Pinpoint the cell where the given text exists, returning its (X, Y) midpoint coordinate. 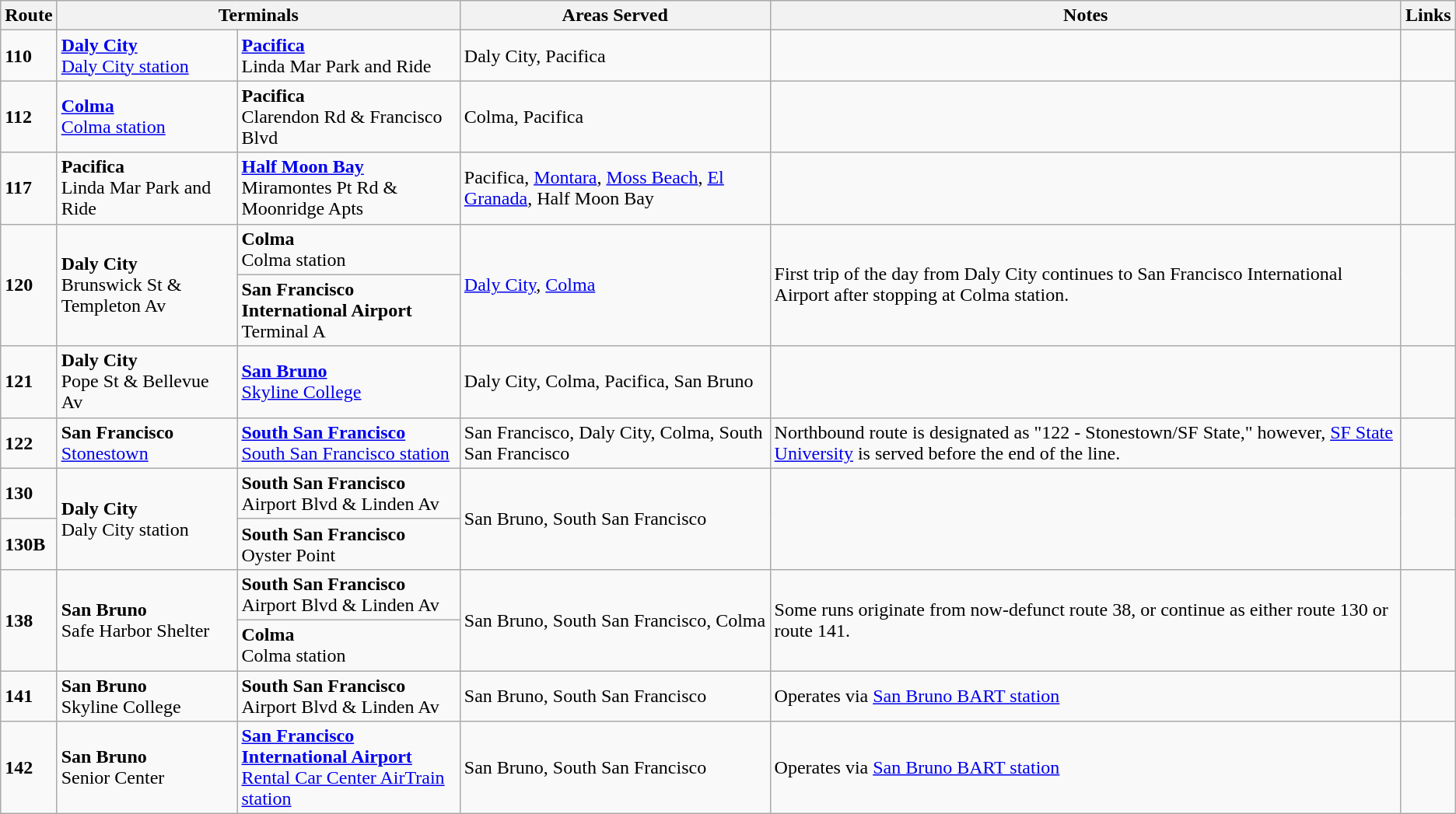
San Francisco International AirportRental Car Center AirTrain station (348, 768)
Colma, Pacifica (614, 117)
120 (29, 285)
San Francisco International AirportTerminal A (348, 310)
130B (29, 544)
South San FranciscoOyster Point (348, 544)
Notes (1086, 16)
Links (1428, 16)
San BrunoSenior Center (147, 768)
Daly CityPope St & Bellevue Av (147, 382)
138 (29, 620)
San Bruno, South San Francisco, Colma (614, 620)
San BrunoSafe Harbor Shelter (147, 620)
First trip of the day from Daly City continues to San Francisco International Airport after stopping at Colma station. (1086, 285)
PacificaClarendon Rd & Francisco Blvd (348, 117)
121 (29, 382)
Pacifica, Montara, Moss Beach, El Granada, Half Moon Bay (614, 188)
142 (29, 768)
Some runs originate from now-defunct route 38, or continue as either route 130 or route 141. (1086, 620)
Daly City, Pacifica (614, 56)
Daly City, Colma (614, 285)
Daly CityBrunswick St & Templeton Av (147, 285)
130 (29, 493)
110 (29, 56)
San FranciscoStonestown (147, 443)
117 (29, 188)
112 (29, 117)
South San FranciscoSouth San Francisco station (348, 443)
Terminals (258, 16)
Daly City, Colma, Pacifica, San Bruno (614, 382)
Half Moon BayMiramontes Pt Rd & Moonridge Apts (348, 188)
Northbound route is designated as "122 - Stonestown/SF State," however, SF State University is served before the end of the line. (1086, 443)
141 (29, 695)
Areas Served (614, 16)
San Francisco, Daly City, Colma, South San Francisco (614, 443)
Route (29, 16)
122 (29, 443)
